Detect which cell encompasses the target text, then output its [x, y] center coordinate. 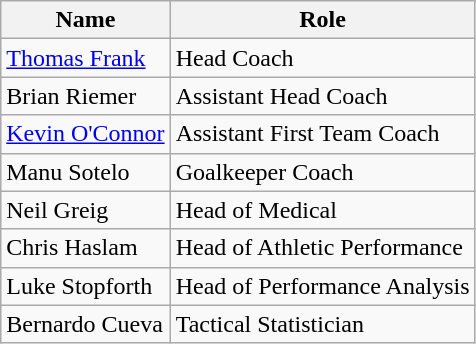
Role [322, 20]
Bernardo Cueva [86, 324]
Head Coach [322, 58]
Assistant Head Coach [322, 96]
Manu Sotelo [86, 172]
Thomas Frank [86, 58]
Tactical Statistician [322, 324]
Head of Medical [322, 210]
Chris Haslam [86, 248]
Brian Riemer [86, 96]
Neil Greig [86, 210]
Head of Performance Analysis [322, 286]
Head of Athletic Performance [322, 248]
Kevin O'Connor [86, 134]
Luke Stopforth [86, 286]
Name [86, 20]
Assistant First Team Coach [322, 134]
Goalkeeper Coach [322, 172]
